Capture the cell that displays the provided text and extract its (X, Y) central coordinate. 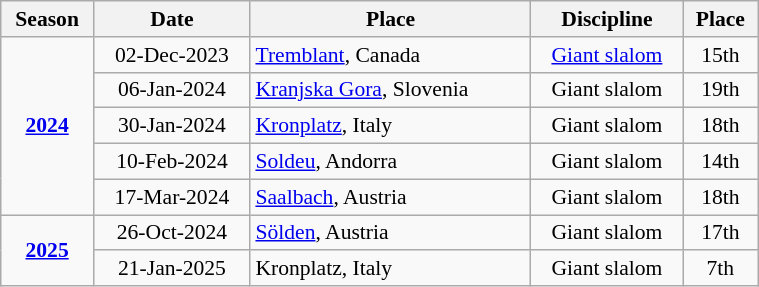
19th (720, 90)
14th (720, 162)
Sölden, Austria (390, 233)
Discipline (607, 19)
Soldeu, Andorra (390, 162)
15th (720, 55)
2024 (48, 126)
17-Mar-2024 (172, 197)
7th (720, 269)
06-Jan-2024 (172, 90)
Date (172, 19)
30-Jan-2024 (172, 126)
10-Feb-2024 (172, 162)
02-Dec-2023 (172, 55)
2025 (48, 250)
Season (48, 19)
Tremblant, Canada (390, 55)
Saalbach, Austria (390, 197)
17th (720, 233)
21-Jan-2025 (172, 269)
26-Oct-2024 (172, 233)
Kranjska Gora, Slovenia (390, 90)
